Extract the [X, Y] coordinate from the center of the cell holding the provided text.  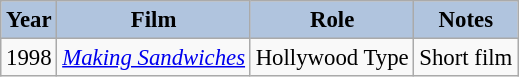
Making Sandwiches [154, 58]
Role [332, 20]
Year [29, 20]
Notes [466, 20]
Hollywood Type [332, 58]
Film [154, 20]
Short film [466, 58]
1998 [29, 58]
